Identify which cell holds the provided text, then report its [X, Y] central coordinate. 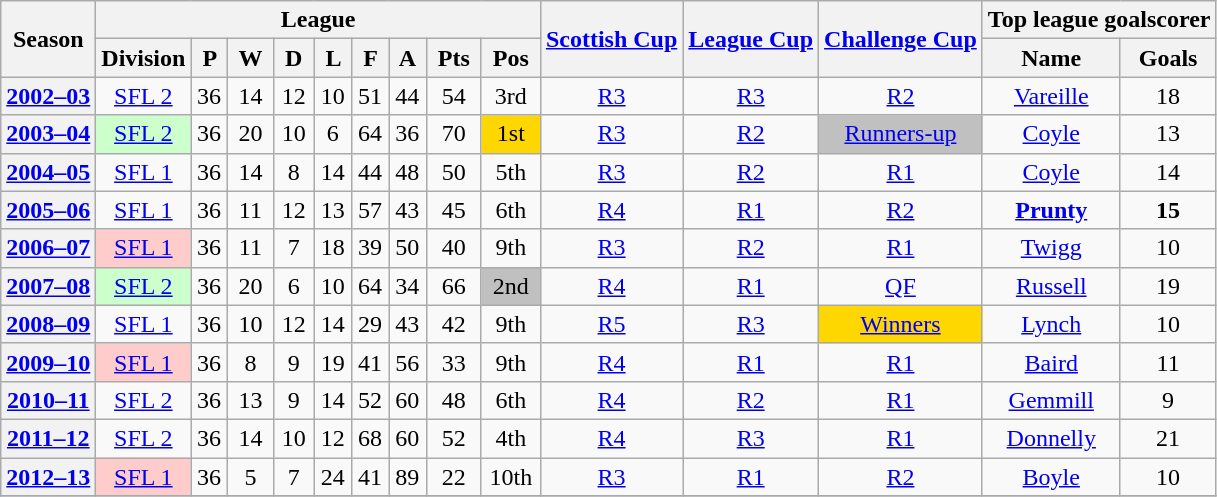
W [250, 58]
Lynch [1051, 324]
2009–10 [48, 362]
Pts [454, 58]
2005–06 [48, 210]
2006–07 [48, 248]
89 [407, 477]
21 [1168, 438]
League [318, 20]
2012–13 [48, 477]
Challenge Cup [901, 39]
Division [144, 58]
51 [370, 96]
Vareille [1051, 96]
24 [333, 477]
29 [370, 324]
Top league goalscorer [1099, 20]
5th [510, 172]
34 [407, 286]
Name [1051, 58]
5 [250, 477]
Gemmill [1051, 400]
2011–12 [48, 438]
F [370, 58]
Prunty [1051, 210]
QF [901, 286]
2nd [510, 286]
2010–11 [48, 400]
Baird [1051, 362]
45 [454, 210]
39 [370, 248]
Donnelly [1051, 438]
33 [454, 362]
Twigg [1051, 248]
League Cup [751, 39]
4th [510, 438]
68 [370, 438]
Winners [901, 324]
66 [454, 286]
70 [454, 134]
A [407, 58]
40 [454, 248]
Season [48, 39]
2007–08 [48, 286]
Pos [510, 58]
Runners-up [901, 134]
3rd [510, 96]
Boyle [1051, 477]
2004–05 [48, 172]
2002–03 [48, 96]
P [209, 58]
10th [510, 477]
Russell [1051, 286]
56 [407, 362]
2008–09 [48, 324]
Scottish Cup [611, 39]
Goals [1168, 58]
42 [454, 324]
1st [510, 134]
22 [454, 477]
57 [370, 210]
15 [1168, 210]
54 [454, 96]
L [333, 58]
2003–04 [48, 134]
D [293, 58]
R5 [611, 324]
